Output the [X, Y] coordinate of the center of the cell containing the given text.  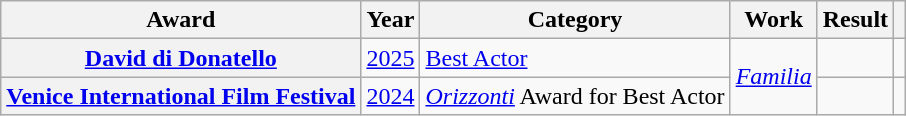
Year [390, 20]
Work [774, 20]
Result [855, 20]
Category [575, 20]
2025 [390, 58]
Award [181, 20]
Best Actor [575, 58]
Venice International Film Festival [181, 96]
David di Donatello [181, 58]
Familia [774, 77]
Orizzonti Award for Best Actor [575, 96]
2024 [390, 96]
